Find where the given text appears and provide that cell's center as [X, Y] coordinate. 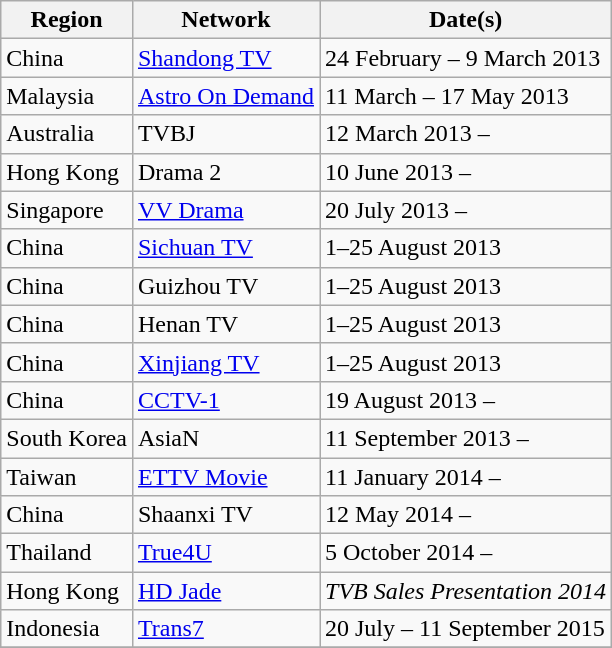
ETTV Movie [226, 477]
HD Jade [226, 591]
20 July – 11 September 2015 [466, 629]
Indonesia [67, 629]
Australia [67, 134]
TVB Sales Presentation 2014 [466, 591]
Xinjiang TV [226, 362]
19 August 2013 – [466, 400]
Malaysia [67, 96]
11 March – 17 May 2013 [466, 96]
VV Drama [226, 210]
True4U [226, 553]
11 September 2013 – [466, 438]
Henan TV [226, 324]
Astro On Demand [226, 96]
Date(s) [466, 20]
Shaanxi TV [226, 515]
12 March 2013 – [466, 134]
CCTV-1 [226, 400]
AsiaN [226, 438]
Singapore [67, 210]
South Korea [67, 438]
Taiwan [67, 477]
Trans7 [226, 629]
10 June 2013 – [466, 172]
Sichuan TV [226, 248]
Thailand [67, 553]
Shandong TV [226, 58]
24 February – 9 March 2013 [466, 58]
5 October 2014 – [466, 553]
Drama 2 [226, 172]
Region [67, 20]
Guizhou TV [226, 286]
11 January 2014 – [466, 477]
TVBJ [226, 134]
12 May 2014 – [466, 515]
20 July 2013 – [466, 210]
Network [226, 20]
